For the text-containing cell, return its midpoint in (x, y) coordinate format. 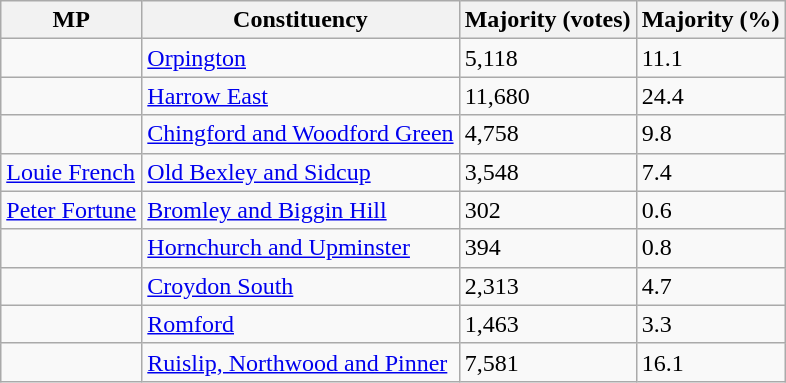
Orpington (300, 58)
16.1 (710, 362)
4.7 (710, 286)
Majority (votes) (548, 20)
5,118 (548, 58)
24.4 (710, 96)
Chingford and Woodford Green (300, 134)
Peter Fortune (72, 210)
4,758 (548, 134)
3.3 (710, 324)
Old Bexley and Sidcup (300, 172)
9.8 (710, 134)
MP (72, 20)
Hornchurch and Upminster (300, 248)
7.4 (710, 172)
Majority (%) (710, 20)
11.1 (710, 58)
1,463 (548, 324)
Harrow East (300, 96)
Bromley and Biggin Hill (300, 210)
0.8 (710, 248)
7,581 (548, 362)
Croydon South (300, 286)
11,680 (548, 96)
2,313 (548, 286)
394 (548, 248)
3,548 (548, 172)
Romford (300, 324)
302 (548, 210)
Ruislip, Northwood and Pinner (300, 362)
0.6 (710, 210)
Louie French (72, 172)
Constituency (300, 20)
